Pinpoint the cell where the given text exists, returning its [x, y] midpoint coordinate. 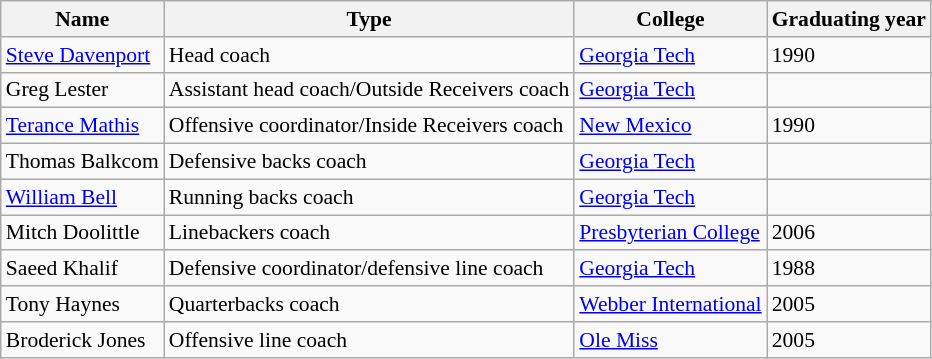
Linebackers coach [370, 233]
Ole Miss [670, 340]
2006 [849, 233]
Presbyterian College [670, 233]
Assistant head coach/Outside Receivers coach [370, 90]
Mitch Doolittle [82, 233]
Terance Mathis [82, 126]
Defensive coordinator/defensive line coach [370, 269]
Offensive coordinator/Inside Receivers coach [370, 126]
1988 [849, 269]
Greg Lester [82, 90]
New Mexico [670, 126]
Defensive backs coach [370, 162]
Webber International [670, 304]
College [670, 19]
Offensive line coach [370, 340]
Quarterbacks coach [370, 304]
Head coach [370, 55]
Broderick Jones [82, 340]
Graduating year [849, 19]
Thomas Balkcom [82, 162]
Steve Davenport [82, 55]
Tony Haynes [82, 304]
Saeed Khalif [82, 269]
Name [82, 19]
Type [370, 19]
Running backs coach [370, 197]
William Bell [82, 197]
